Pinpoint the cell where the given text exists, returning its (X, Y) midpoint coordinate. 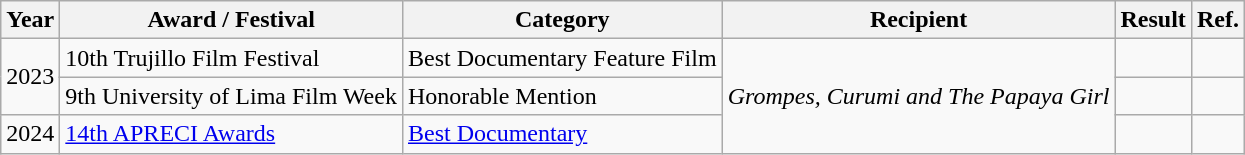
2023 (30, 77)
Ref. (1218, 20)
Award / Festival (232, 20)
Category (562, 20)
Grompes, Curumi and The Papaya Girl (918, 96)
Best Documentary Feature Film (562, 58)
9th University of Lima Film Week (232, 96)
2024 (30, 134)
10th Trujillo Film Festival (232, 58)
Result (1153, 20)
14th APRECI Awards (232, 134)
Honorable Mention (562, 96)
Recipient (918, 20)
Best Documentary (562, 134)
Year (30, 20)
